Capture the cell that displays the provided text and extract its (X, Y) central coordinate. 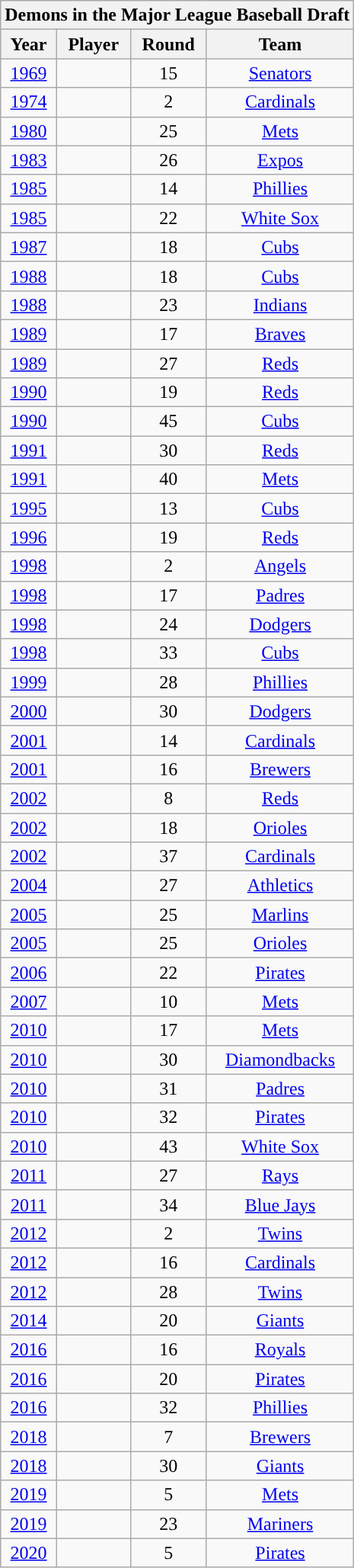
Year (29, 44)
Marlins (280, 915)
2020 (29, 1553)
Senators (280, 73)
1999 (29, 682)
13 (168, 508)
37 (168, 857)
1980 (29, 131)
2000 (29, 711)
Indians (280, 305)
Player (93, 44)
10 (168, 1002)
1995 (29, 508)
31 (168, 1089)
1987 (29, 247)
2004 (29, 886)
2006 (29, 973)
34 (168, 1204)
2014 (29, 1321)
Mariners (280, 1524)
1996 (29, 537)
2007 (29, 1002)
15 (168, 73)
45 (168, 422)
Blue Jays (280, 1204)
33 (168, 653)
Rays (280, 1175)
43 (168, 1146)
Angels (280, 566)
24 (168, 624)
Expos (280, 160)
Diamondbacks (280, 1060)
1969 (29, 73)
8 (168, 798)
Athletics (280, 886)
1983 (29, 160)
Demons in the Major League Baseball Draft (177, 15)
Braves (280, 334)
Team (280, 44)
1974 (29, 102)
Round (168, 44)
26 (168, 160)
7 (168, 1437)
40 (168, 479)
Royals (280, 1350)
